From the cell containing the given text, extract its center point as (x, y) coordinate. 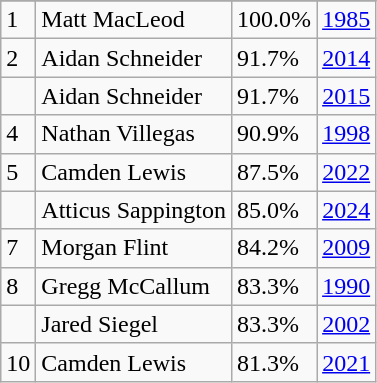
Matt MacLeod (134, 20)
4 (18, 134)
1 (18, 20)
2015 (346, 96)
10 (18, 362)
Nathan Villegas (134, 134)
85.0% (274, 210)
2021 (346, 362)
1985 (346, 20)
Gregg McCallum (134, 286)
87.5% (274, 172)
2022 (346, 172)
5 (18, 172)
2 (18, 58)
1998 (346, 134)
2009 (346, 248)
100.0% (274, 20)
2002 (346, 324)
1990 (346, 286)
Morgan Flint (134, 248)
Atticus Sappington (134, 210)
7 (18, 248)
84.2% (274, 248)
90.9% (274, 134)
2014 (346, 58)
8 (18, 286)
2024 (346, 210)
Jared Siegel (134, 324)
81.3% (274, 362)
